Find where the given text appears and provide that cell's center as [X, Y] coordinate. 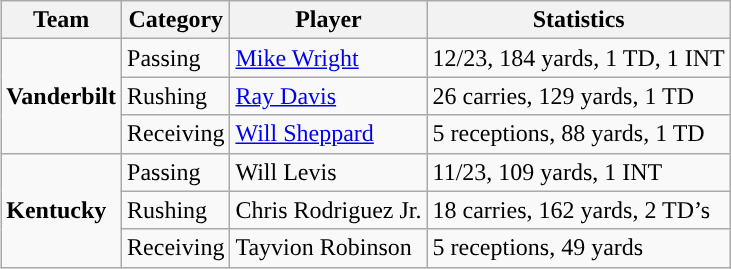
Category [176, 20]
11/23, 109 yards, 1 INT [578, 172]
12/23, 184 yards, 1 TD, 1 INT [578, 58]
Vanderbilt [62, 96]
Player [328, 20]
Statistics [578, 20]
Chris Rodriguez Jr. [328, 210]
18 carries, 162 yards, 2 TD’s [578, 210]
Ray Davis [328, 96]
5 receptions, 49 yards [578, 248]
5 receptions, 88 yards, 1 TD [578, 134]
Team [62, 20]
Will Sheppard [328, 134]
26 carries, 129 yards, 1 TD [578, 96]
Kentucky [62, 210]
Will Levis [328, 172]
Mike Wright [328, 58]
Tayvion Robinson [328, 248]
